From the cell containing the given text, extract its center point as (x, y) coordinate. 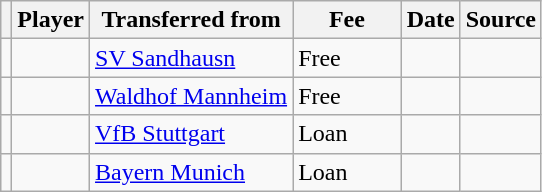
Date (430, 20)
Source (500, 20)
Transferred from (192, 20)
Player (51, 20)
VfB Stuttgart (192, 134)
Bayern Munich (192, 172)
SV Sandhausn (192, 58)
Fee (348, 20)
Waldhof Mannheim (192, 96)
